Locate the cell with the specified text and output its [x, y] center coordinate. 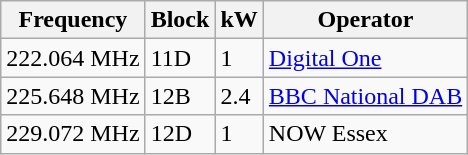
Frequency [73, 20]
Block [180, 20]
12D [180, 134]
BBC National DAB [365, 96]
225.648 MHz [73, 96]
kW [239, 20]
11D [180, 58]
Operator [365, 20]
229.072 MHz [73, 134]
2.4 [239, 96]
NOW Essex [365, 134]
12B [180, 96]
Digital One [365, 58]
222.064 MHz [73, 58]
